Find where the given text appears and provide that cell's center as (X, Y) coordinate. 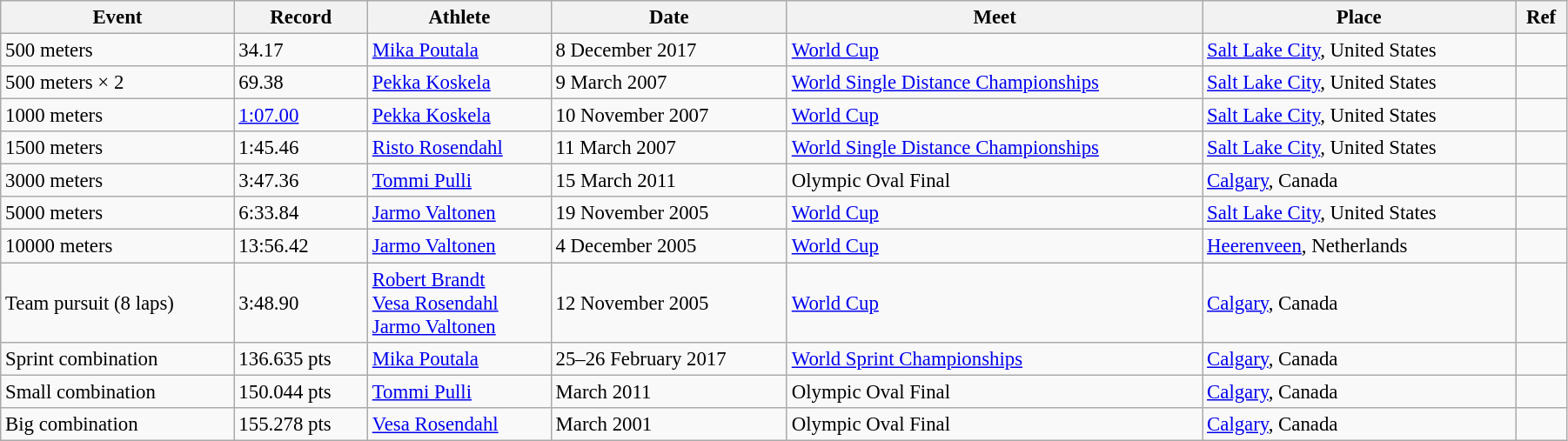
Ref (1542, 17)
Place (1359, 17)
Record (301, 17)
1500 meters (117, 148)
19 November 2005 (668, 213)
5000 meters (117, 213)
Date (668, 17)
155.278 pts (301, 424)
Big combination (117, 424)
Athlete (459, 17)
9 March 2007 (668, 83)
136.635 pts (301, 358)
11 March 2007 (668, 148)
Event (117, 17)
15 March 2011 (668, 181)
1:45.46 (301, 148)
13:56.42 (301, 246)
12 November 2005 (668, 303)
Small combination (117, 391)
Robert BrandtVesa RosendahlJarmo Valtonen (459, 303)
4 December 2005 (668, 246)
March 2011 (668, 391)
1000 meters (117, 116)
Sprint combination (117, 358)
500 meters × 2 (117, 83)
Heerenveen, Netherlands (1359, 246)
March 2001 (668, 424)
3000 meters (117, 181)
150.044 pts (301, 391)
Team pursuit (8 laps) (117, 303)
10000 meters (117, 246)
3:47.36 (301, 181)
8 December 2017 (668, 50)
25–26 February 2017 (668, 358)
500 meters (117, 50)
6:33.84 (301, 213)
Meet (994, 17)
Vesa Rosendahl (459, 424)
69.38 (301, 83)
3:48.90 (301, 303)
10 November 2007 (668, 116)
World Sprint Championships (994, 358)
1:07.00 (301, 116)
34.17 (301, 50)
Risto Rosendahl (459, 148)
